Find where the given text appears and provide that cell's center as [x, y] coordinate. 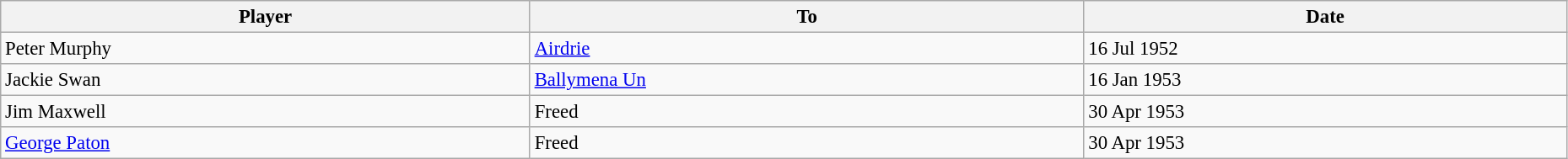
Jackie Swan [266, 80]
To [806, 17]
Date [1325, 17]
George Paton [266, 143]
16 Jan 1953 [1325, 80]
Airdrie [806, 49]
Jim Maxwell [266, 112]
Peter Murphy [266, 49]
16 Jul 1952 [1325, 49]
Player [266, 17]
Ballymena Un [806, 80]
